Pinpoint the cell where the given text exists, returning its (x, y) midpoint coordinate. 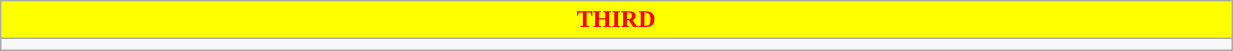
THIRD (616, 20)
